Output the (X, Y) coordinate of the center of the cell containing the given text.  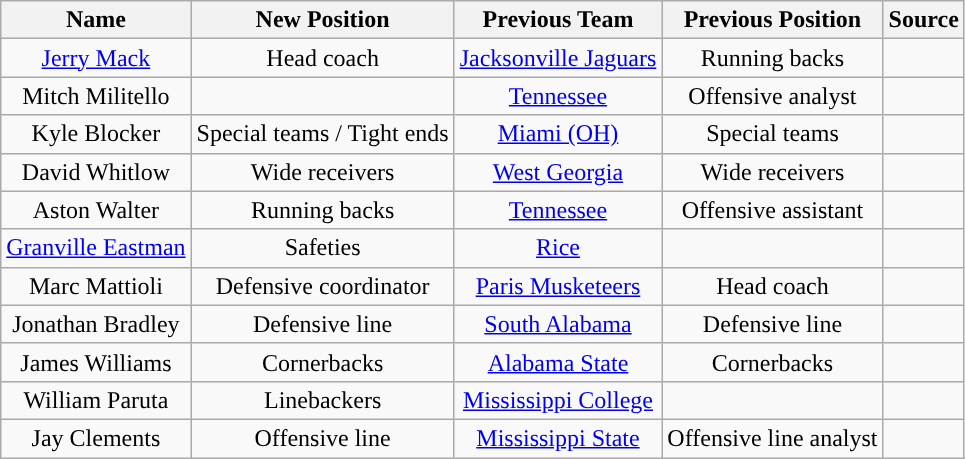
Paris Musketeers (558, 286)
James Williams (96, 362)
Offensive analyst (772, 96)
Offensive assistant (772, 210)
Jonathan Bradley (96, 324)
Name (96, 20)
Jacksonville Jaguars (558, 58)
Offensive line analyst (772, 438)
Previous Position (772, 20)
New Position (322, 20)
Alabama State (558, 362)
Offensive line (322, 438)
Jay Clements (96, 438)
West Georgia (558, 172)
South Alabama (558, 324)
Special teams / Tight ends (322, 134)
Linebackers (322, 400)
Jerry Mack (96, 58)
William Paruta (96, 400)
Granville Eastman (96, 248)
Marc Mattioli (96, 286)
Defensive coordinator (322, 286)
Aston Walter (96, 210)
Previous Team (558, 20)
Mitch Militello (96, 96)
Rice (558, 248)
Special teams (772, 134)
Kyle Blocker (96, 134)
Mississippi State (558, 438)
David Whitlow (96, 172)
Mississippi College (558, 400)
Safeties (322, 248)
Miami (OH) (558, 134)
Source (924, 20)
